Capture the cell that displays the provided text and extract its (x, y) central coordinate. 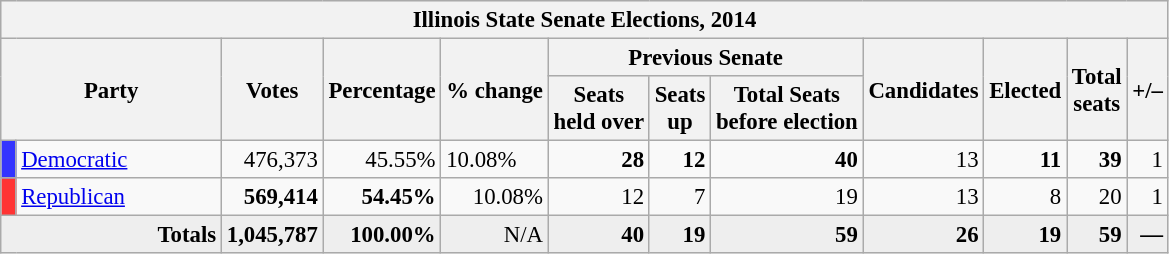
Total Seatsbefore election (788, 108)
100.00% (382, 235)
% change (494, 90)
Votes (272, 90)
Illinois State Senate Elections, 2014 (584, 20)
— (1148, 235)
N/A (494, 235)
569,414 (272, 197)
Party (112, 90)
54.45% (382, 197)
Republican (119, 197)
Previous Senate (706, 58)
Elected (1026, 90)
Seatsheld over (598, 108)
Totalseats (1097, 90)
7 (680, 197)
+/– (1148, 90)
11 (1026, 160)
Percentage (382, 90)
Seatsup (680, 108)
1,045,787 (272, 235)
26 (924, 235)
20 (1097, 197)
8 (1026, 197)
28 (598, 160)
476,373 (272, 160)
Totals (112, 235)
Democratic (119, 160)
39 (1097, 160)
45.55% (382, 160)
Candidates (924, 90)
